Extract the [X, Y] coordinate from the center of the cell holding the provided text.  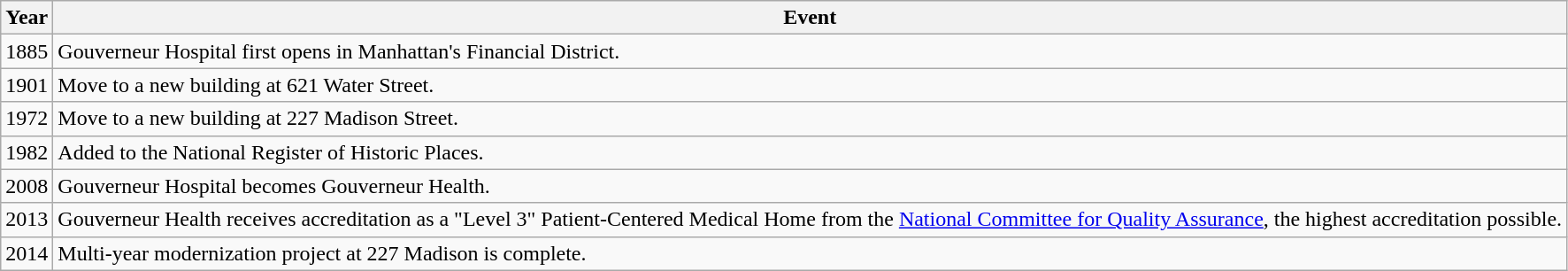
Gouverneur Hospital first opens in Manhattan's Financial District. [811, 51]
Event [811, 18]
Move to a new building at 621 Water Street. [811, 85]
Added to the National Register of Historic Places. [811, 152]
Move to a new building at 227 Madison Street. [811, 119]
1982 [27, 152]
Year [27, 18]
1885 [27, 51]
1901 [27, 85]
Gouverneur Hospital becomes Gouverneur Health. [811, 186]
2013 [27, 220]
1972 [27, 119]
Multi-year modernization project at 227 Madison is complete. [811, 253]
2008 [27, 186]
2014 [27, 253]
